Identify which cell holds the provided text, then report its (X, Y) central coordinate. 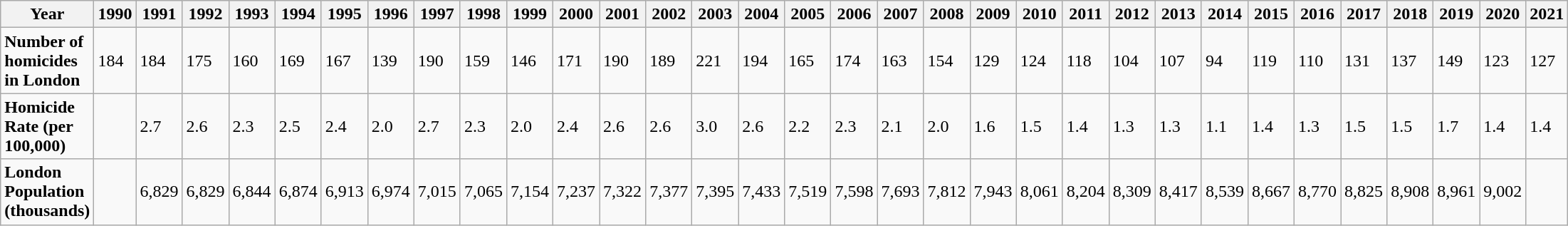
7,237 (575, 192)
6,844 (252, 192)
1999 (530, 14)
94 (1225, 61)
2012 (1132, 14)
2010 (1040, 14)
160 (252, 61)
2.2 (807, 126)
7,812 (947, 192)
2020 (1502, 14)
118 (1085, 61)
9,002 (1502, 192)
Homicide Rate (per 100,000) (47, 126)
124 (1040, 61)
2008 (947, 14)
2009 (993, 14)
2000 (575, 14)
8,825 (1364, 192)
7,377 (669, 192)
Number of homicides in London (47, 61)
8,908 (1410, 192)
6,974 (390, 192)
2002 (669, 14)
119 (1270, 61)
1998 (483, 14)
2003 (715, 14)
2011 (1085, 14)
7,065 (483, 192)
8,417 (1178, 192)
189 (669, 61)
2018 (1410, 14)
2019 (1457, 14)
London Population (thousands) (47, 192)
1.7 (1457, 126)
167 (345, 61)
146 (530, 61)
1994 (298, 14)
131 (1364, 61)
104 (1132, 61)
2014 (1225, 14)
2.5 (298, 126)
1993 (252, 14)
137 (1410, 61)
2006 (854, 14)
7,598 (854, 192)
165 (807, 61)
6,913 (345, 192)
8,309 (1132, 192)
2017 (1364, 14)
7,693 (900, 192)
154 (947, 61)
1995 (345, 14)
7,943 (993, 192)
2015 (1270, 14)
7,015 (437, 192)
163 (900, 61)
159 (483, 61)
107 (1178, 61)
169 (298, 61)
127 (1547, 61)
7,433 (762, 192)
1.1 (1225, 126)
1.6 (993, 126)
1997 (437, 14)
2001 (622, 14)
3.0 (715, 126)
7,395 (715, 192)
1996 (390, 14)
Year (47, 14)
8,961 (1457, 192)
139 (390, 61)
129 (993, 61)
8,061 (1040, 192)
123 (1502, 61)
1992 (205, 14)
1990 (115, 14)
2007 (900, 14)
6,874 (298, 192)
7,154 (530, 192)
2.1 (900, 126)
2005 (807, 14)
2013 (1178, 14)
8,204 (1085, 192)
8,539 (1225, 192)
7,519 (807, 192)
8,667 (1270, 192)
7,322 (622, 192)
1991 (160, 14)
2016 (1317, 14)
8,770 (1317, 192)
2004 (762, 14)
174 (854, 61)
149 (1457, 61)
194 (762, 61)
171 (575, 61)
110 (1317, 61)
175 (205, 61)
2021 (1547, 14)
221 (715, 61)
